Pinpoint the cell where the given text exists, returning its (X, Y) midpoint coordinate. 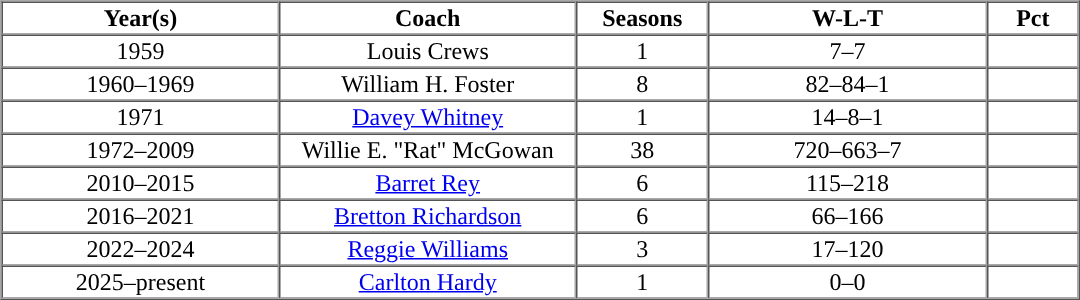
115–218 (848, 182)
1972–2009 (141, 150)
Coach (428, 18)
Davey Whitney (428, 116)
0–0 (848, 282)
Louis Crews (428, 50)
Barret Rey (428, 182)
William H. Foster (428, 84)
Year(s) (141, 18)
2010–2015 (141, 182)
W-L-T (848, 18)
82–84–1 (848, 84)
66–166 (848, 216)
1959 (141, 50)
1971 (141, 116)
14–8–1 (848, 116)
1960–1969 (141, 84)
Willie E. "Rat" McGowan (428, 150)
2022–2024 (141, 248)
8 (642, 84)
38 (642, 150)
2016–2021 (141, 216)
7–7 (848, 50)
3 (642, 248)
720–663–7 (848, 150)
Pct (1034, 18)
17–120 (848, 248)
Bretton Richardson (428, 216)
Carlton Hardy (428, 282)
Seasons (642, 18)
2025–present (141, 282)
Reggie Williams (428, 248)
